Output the (X, Y) coordinate of the center of the cell containing the given text.  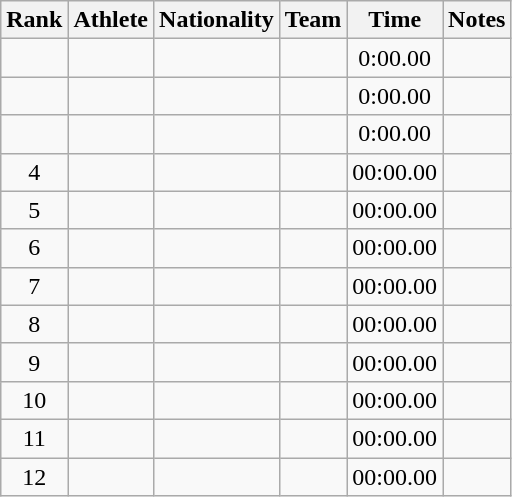
7 (34, 286)
Athlete (111, 20)
Team (313, 20)
10 (34, 400)
4 (34, 172)
11 (34, 438)
6 (34, 248)
Nationality (217, 20)
12 (34, 477)
Time (395, 20)
Notes (477, 20)
8 (34, 324)
Rank (34, 20)
9 (34, 362)
5 (34, 210)
